From the cell containing the given text, extract its center point as (x, y) coordinate. 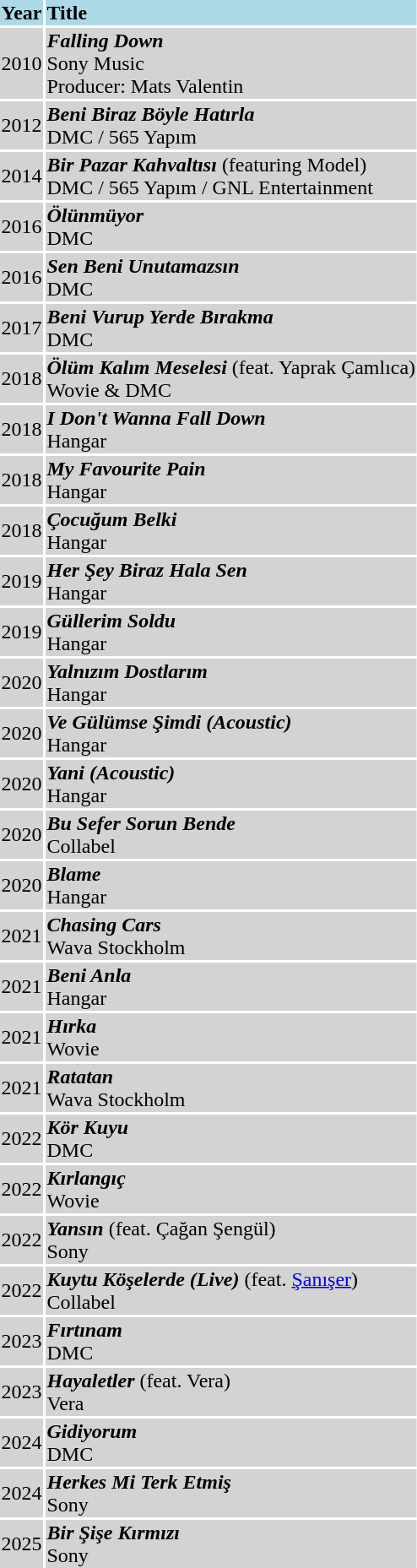
Ve Gülümse Şimdi (Acoustic) Hangar (231, 733)
2012 (22, 125)
2025 (22, 1544)
Hırka Wovie (231, 1037)
Ratatan Wava Stockholm (231, 1088)
Kırlangıç Wovie (231, 1189)
Beni Biraz Böyle HatırlaDMC / 565 Yapım (231, 125)
Year (22, 13)
Beni Anla Hangar (231, 986)
Ölüm Kalım Meselesi (feat. Yaprak Çamlıca) Wovie & DMC (231, 378)
Ölünmüyor DMC (231, 226)
Chasing Cars Wava Stockholm (231, 936)
Falling DownSony MusicProducer: Mats Valentin (231, 63)
Güllerim Soldu Hangar (231, 632)
Blame Hangar (231, 885)
Sen Beni Unutamazsın DMC (231, 277)
Kör Kuyu DMC (231, 1138)
Bu Sefer Sorun Bende Collabel (231, 834)
Yalnızım Dostlarım Hangar (231, 682)
Bir Pazar Kahvaltısı (featuring Model)DMC / 565 Yapım / GNL Entertainment (231, 176)
Fırtınam DMC (231, 1341)
Title (231, 13)
I Don't Wanna Fall Down Hangar (231, 429)
Yani (Acoustic) Hangar (231, 784)
Herkes Mi Terk Etmiş Sony (231, 1493)
Her Şey Biraz Hala Sen Hangar (231, 581)
Yansın (feat. Çağan Şengül) Sony (231, 1240)
Çocuğum Belki Hangar (231, 530)
Kuytu Köşelerde (Live) (feat. Şanışer) Collabel (231, 1290)
2010 (22, 63)
Gidiyorum DMC (231, 1442)
Bir Şişe Kırmızı Sony (231, 1544)
Hayaletler (feat. Vera) Vera (231, 1392)
Beni Vurup Yerde Bırakma DMC (231, 328)
2017 (22, 328)
My Favourite Pain Hangar (231, 480)
2014 (22, 176)
